Return (X, Y) of the center of cell containing provided text 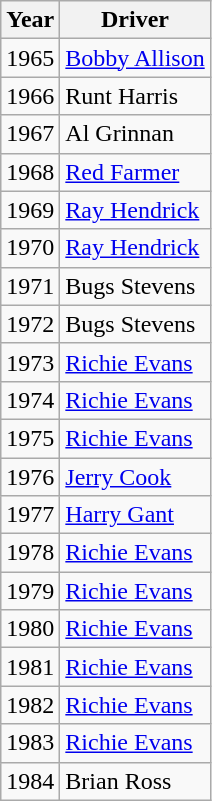
Year (30, 20)
Al Grinnan (135, 134)
Red Farmer (135, 172)
1983 (30, 743)
1979 (30, 591)
1969 (30, 210)
1973 (30, 362)
Runt Harris (135, 96)
1968 (30, 172)
1967 (30, 134)
1970 (30, 248)
1972 (30, 324)
1971 (30, 286)
1980 (30, 629)
Brian Ross (135, 781)
1976 (30, 477)
1981 (30, 667)
Bobby Allison (135, 58)
1975 (30, 438)
1984 (30, 781)
Jerry Cook (135, 477)
1978 (30, 553)
1977 (30, 515)
1965 (30, 58)
Driver (135, 20)
Harry Gant (135, 515)
1966 (30, 96)
1982 (30, 705)
1974 (30, 400)
